From the cell containing the given text, extract its center point as (x, y) coordinate. 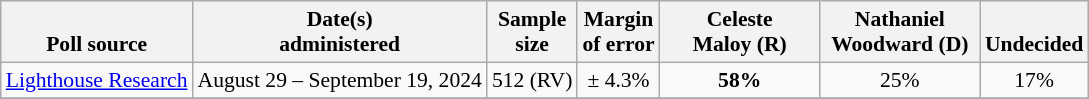
Poll source (97, 32)
Lighthouse Research (97, 80)
25% (900, 80)
58% (740, 80)
Marginof error (618, 32)
Samplesize (532, 32)
Undecided (1034, 32)
CelesteMaloy (R) (740, 32)
Date(s)administered (340, 32)
August 29 – September 19, 2024 (340, 80)
± 4.3% (618, 80)
512 (RV) (532, 80)
17% (1034, 80)
NathanielWoodward (D) (900, 32)
